Capture the cell that displays the provided text and extract its (x, y) central coordinate. 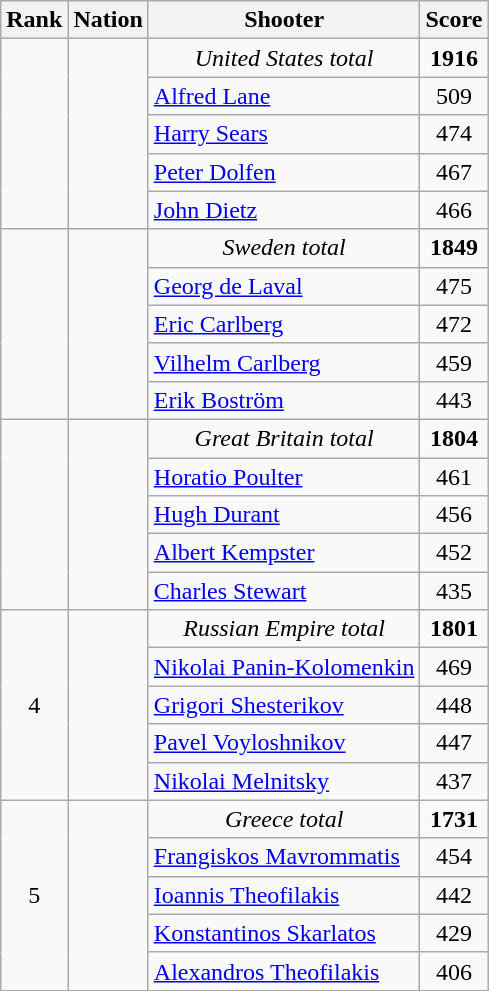
466 (454, 210)
469 (454, 667)
Russian Empire total (284, 629)
Alexandros Theofilakis (284, 971)
Charles Stewart (284, 591)
1731 (454, 819)
435 (454, 591)
448 (454, 705)
461 (454, 477)
452 (454, 553)
456 (454, 515)
Ioannis Theofilakis (284, 895)
406 (454, 971)
Greece total (284, 819)
Nation (108, 20)
1849 (454, 248)
Nikolai Panin-Kolomenkin (284, 667)
Harry Sears (284, 134)
Nikolai Melnitsky (284, 781)
5 (34, 895)
447 (454, 743)
1916 (454, 58)
Hugh Durant (284, 515)
509 (454, 96)
474 (454, 134)
475 (454, 286)
429 (454, 933)
Horatio Poulter (284, 477)
Rank (34, 20)
Frangiskos Mavrommatis (284, 857)
Konstantinos Skarlatos (284, 933)
454 (454, 857)
Georg de Laval (284, 286)
4 (34, 705)
1804 (454, 438)
Shooter (284, 20)
442 (454, 895)
472 (454, 324)
Alfred Lane (284, 96)
1801 (454, 629)
437 (454, 781)
United States total (284, 58)
Grigori Shesterikov (284, 705)
459 (454, 362)
Sweden total (284, 248)
Score (454, 20)
Albert Kempster (284, 553)
Vilhelm Carlberg (284, 362)
Peter Dolfen (284, 172)
467 (454, 172)
443 (454, 400)
Great Britain total (284, 438)
Eric Carlberg (284, 324)
John Dietz (284, 210)
Pavel Voyloshnikov (284, 743)
Erik Boström (284, 400)
